Scan for the cell matching the given text and deliver its [X, Y] coordinate at center. 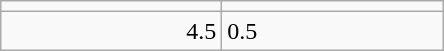
4.5 [112, 31]
0.5 [332, 31]
